Determine the (x, y) coordinate at the center of the cell enclosing the given text.  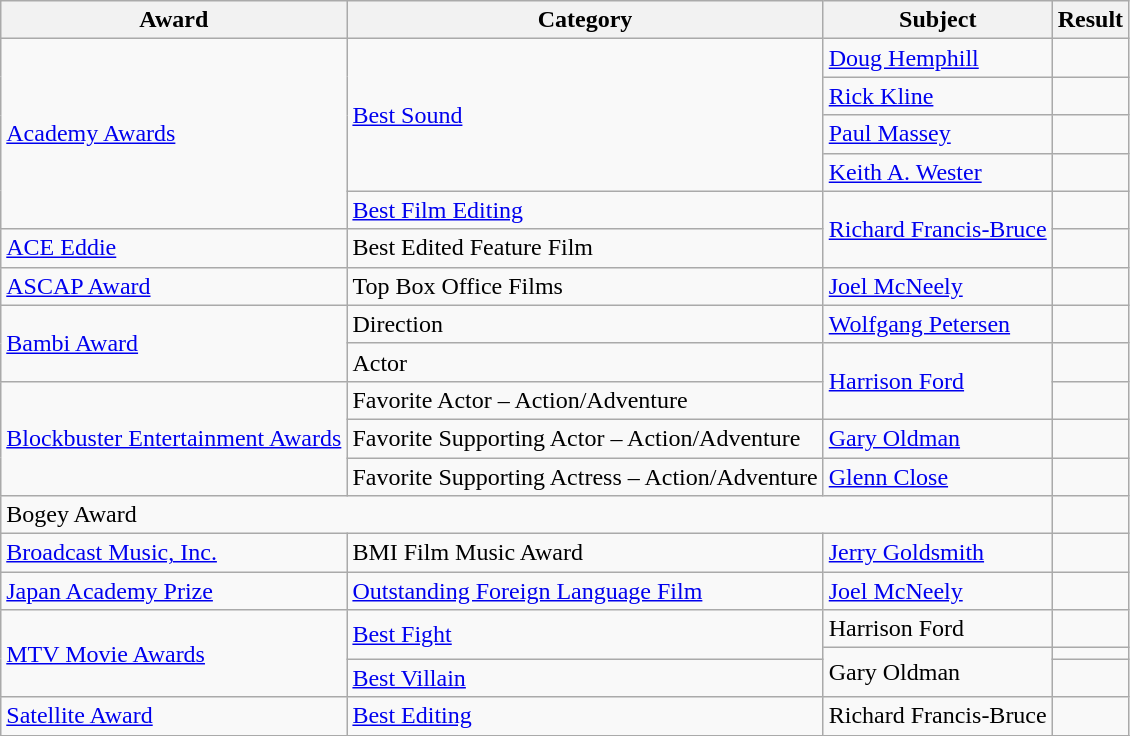
Actor (585, 362)
Blockbuster Entertainment Awards (174, 438)
Academy Awards (174, 134)
Rick Kline (938, 96)
Best Edited Feature Film (585, 248)
Best Sound (585, 115)
Satellite Award (174, 716)
Wolfgang Petersen (938, 324)
ACE Eddie (174, 248)
Result (1090, 20)
Keith A. Wester (938, 172)
Best Film Editing (585, 210)
BMI Film Music Award (585, 553)
Jerry Goldsmith (938, 553)
Category (585, 20)
Paul Massey (938, 134)
Best Villain (585, 678)
Broadcast Music, Inc. (174, 553)
Doug Hemphill (938, 58)
MTV Movie Awards (174, 654)
Direction (585, 324)
Favorite Supporting Actress – Action/Adventure (585, 477)
Glenn Close (938, 477)
Outstanding Foreign Language Film (585, 591)
Favorite Actor – Action/Adventure (585, 400)
Top Box Office Films (585, 286)
ASCAP Award (174, 286)
Bambi Award (174, 343)
Bogey Award (526, 515)
Best Editing (585, 716)
Japan Academy Prize (174, 591)
Best Fight (585, 634)
Favorite Supporting Actor – Action/Adventure (585, 438)
Award (174, 20)
Subject (938, 20)
